Pinpoint the cell where the given text exists, returning its [X, Y] midpoint coordinate. 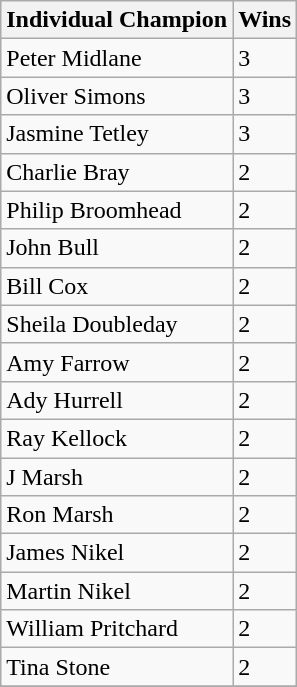
Individual Champion [117, 20]
Bill Cox [117, 286]
Peter Midlane [117, 58]
Martin Nikel [117, 591]
Ady Hurrell [117, 400]
Tina Stone [117, 667]
J Marsh [117, 477]
Wins [265, 20]
Philip Broomhead [117, 210]
Oliver Simons [117, 96]
Charlie Bray [117, 172]
Ray Kellock [117, 438]
John Bull [117, 248]
James Nikel [117, 553]
Jasmine Tetley [117, 134]
Ron Marsh [117, 515]
Sheila Doubleday [117, 324]
William Pritchard [117, 629]
Amy Farrow [117, 362]
